Find where the given text appears and provide that cell's center as [x, y] coordinate. 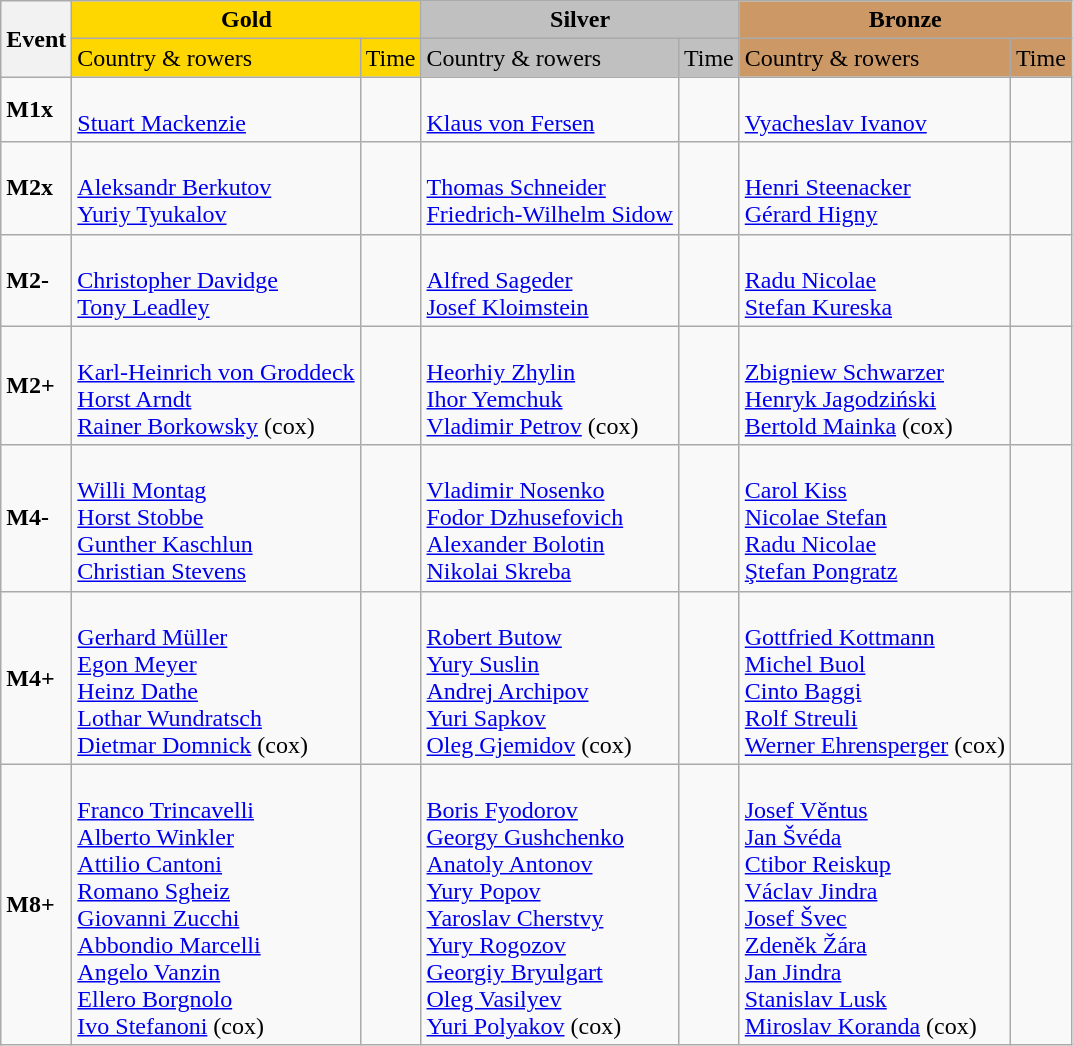
Silver [580, 20]
Boris Fyodorov Georgy Gushchenko Anatoly Antonov Yury Popov Yaroslav Cherstvy Yury Rogozov Georgiy Bryulgart Oleg Vasilyev Yuri Polyakov (cox) [550, 904]
Robert Butow Yury Suslin Andrej Archipov Yuri Sapkov Oleg Gjemidov (cox) [550, 678]
M4+ [36, 678]
Gold [246, 20]
Josef Věntus Jan Švéda Ctibor Reiskup Václav Jindra Josef Švec Zdeněk Žára Jan Jindra Stanislav Lusk Miroslav Koranda (cox) [874, 904]
Event [36, 39]
Willi Montag Horst Stobbe Gunther Kaschlun Christian Stevens [216, 518]
Karl-Heinrich von Groddeck Horst Arndt Rainer Borkowsky (cox) [216, 386]
Vyacheslav Ivanov [874, 110]
Henri Steenacker Gérard Higny [874, 188]
Bronze [905, 20]
Aleksandr Berkutov Yuriy Tyukalov [216, 188]
Gerhard Müller Egon Meyer Heinz Dathe Lothar Wundratsch Dietmar Domnick (cox) [216, 678]
Vladimir Nosenko Fodor Dzhusefovich Alexander Bolotin Nikolai Skreba [550, 518]
Thomas Schneider Friedrich-Wilhelm Sidow [550, 188]
M2x [36, 188]
M4- [36, 518]
Christopher Davidge Tony Leadley [216, 280]
Franco Trincavelli Alberto Winkler Attilio Cantoni Romano Sgheiz Giovanni Zucchi Abbondio Marcelli Angelo Vanzin Ellero Borgnolo Ivo Stefanoni (cox) [216, 904]
M8+ [36, 904]
Gottfried Kottmann Michel Buol Cinto Baggi Rolf Streuli Werner Ehrensperger (cox) [874, 678]
Alfred Sageder Josef Kloimstein [550, 280]
M2+ [36, 386]
M1x [36, 110]
Stuart Mackenzie [216, 110]
Heorhiy Zhylin Ihor Yemchuk Vladimir Petrov (cox) [550, 386]
Klaus von Fersen [550, 110]
Radu Nicolae Stefan Kureska [874, 280]
Carol Kiss Nicolae Stefan Radu Nicolae Ştefan Pongratz [874, 518]
M2- [36, 280]
Zbigniew Schwarzer Henryk Jagodziński Bertold Mainka (cox) [874, 386]
